Find where the given text appears and provide that cell's center as [X, Y] coordinate. 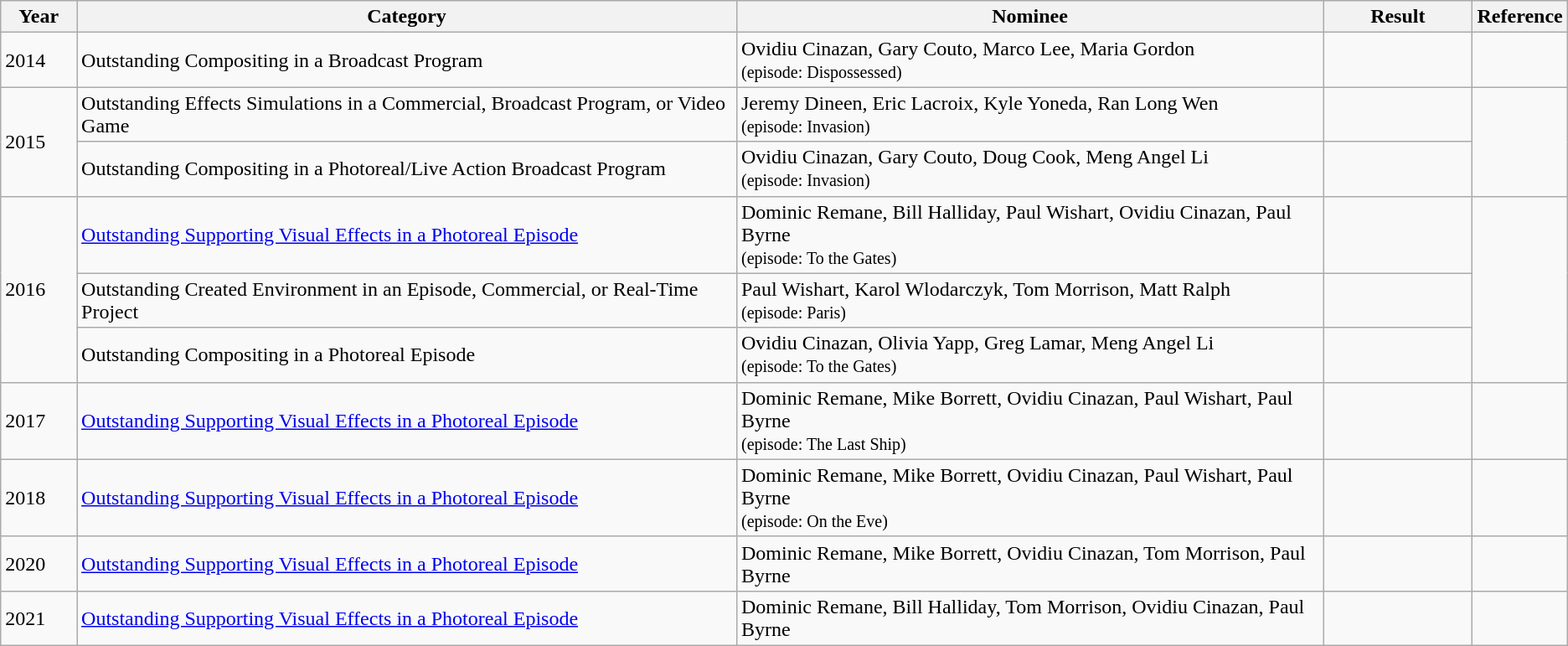
2014 [39, 60]
Dominic Remane, Mike Borrett, Ovidiu Cinazan, Paul Wishart, Paul Byrne(episode: The Last Ship) [1029, 421]
Ovidiu Cinazan, Gary Couto, Marco Lee, Maria Gordon(episode: Dispossessed) [1029, 60]
Result [1398, 17]
2015 [39, 142]
Outstanding Created Environment in an Episode, Commercial, or Real-Time Project [407, 300]
Year [39, 17]
Dominic Remane, Bill Halliday, Tom Morrison, Ovidiu Cinazan, Paul Byrne [1029, 618]
2020 [39, 563]
Ovidiu Cinazan, Gary Couto, Doug Cook, Meng Angel Li(episode: Invasion) [1029, 169]
Nominee [1029, 17]
Outstanding Compositing in a Photoreal Episode [407, 355]
Ovidiu Cinazan, Olivia Yapp, Greg Lamar, Meng Angel Li(episode: To the Gates) [1029, 355]
2016 [39, 289]
2018 [39, 498]
Dominic Remane, Mike Borrett, Ovidiu Cinazan, Tom Morrison, Paul Byrne [1029, 563]
Paul Wishart, Karol Wlodarczyk, Tom Morrison, Matt Ralph(episode: Paris) [1029, 300]
Reference [1519, 17]
Outstanding Effects Simulations in a Commercial, Broadcast Program, or Video Game [407, 114]
Outstanding Compositing in a Broadcast Program [407, 60]
Category [407, 17]
Dominic Remane, Bill Halliday, Paul Wishart, Ovidiu Cinazan, Paul Byrne(episode: To the Gates) [1029, 235]
Dominic Remane, Mike Borrett, Ovidiu Cinazan, Paul Wishart, Paul Byrne(episode: On the Eve) [1029, 498]
Jeremy Dineen, Eric Lacroix, Kyle Yoneda, Ran Long Wen(episode: Invasion) [1029, 114]
Outstanding Compositing in a Photoreal/Live Action Broadcast Program [407, 169]
2021 [39, 618]
2017 [39, 421]
